Scan for the cell matching the given text and deliver its (x, y) coordinate at center. 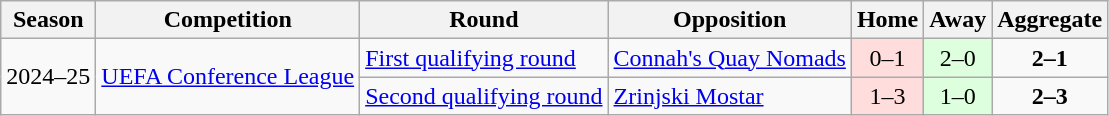
UEFA Conference League (228, 77)
Aggregate (1050, 20)
Away (958, 20)
1–3 (887, 96)
Opposition (730, 20)
First qualifying round (484, 58)
Connah's Quay Nomads (730, 58)
2–1 (1050, 58)
Round (484, 20)
2–0 (958, 58)
Second qualifying round (484, 96)
2–3 (1050, 96)
Home (887, 20)
2024–25 (48, 77)
0–1 (887, 58)
Zrinjski Mostar (730, 96)
Season (48, 20)
Competition (228, 20)
1–0 (958, 96)
